For the text-containing cell, return its midpoint in [X, Y] coordinate format. 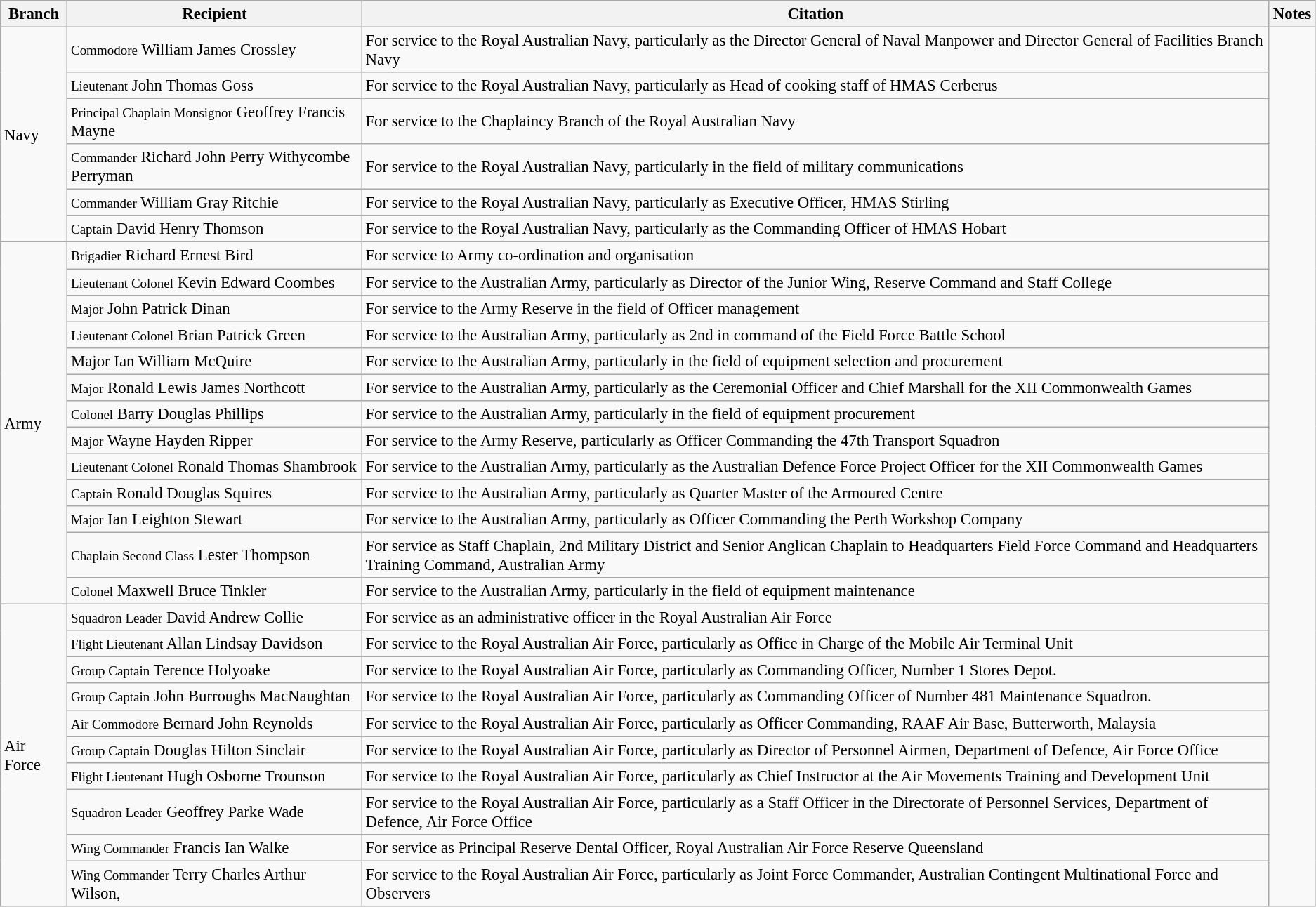
For service as Principal Reserve Dental Officer, Royal Australian Air Force Reserve Queensland [815, 848]
Commander William Gray Ritchie [215, 203]
Brigadier Richard Ernest Bird [215, 256]
Squadron Leader Geoffrey Parke Wade [215, 812]
Squadron Leader David Andrew Collie [215, 618]
Principal Chaplain Monsignor Geoffrey Francis Mayne [215, 122]
Recipient [215, 14]
Group Captain Terence Holyoake [215, 670]
Navy [34, 135]
For service to the Royal Australian Navy, particularly as the Commanding Officer of HMAS Hobart [815, 230]
For service to the Chaplaincy Branch of the Royal Australian Navy [815, 122]
For service to the Royal Australian Air Force, particularly as Commanding Officer of Number 481 Maintenance Squadron. [815, 697]
Major Ian William McQuire [215, 361]
Major Ian Leighton Stewart [215, 519]
Army [34, 423]
Branch [34, 14]
For service to the Royal Australian Navy, particularly as the Director General of Naval Manpower and Director General of Facilities Branch Navy [815, 51]
Air Force [34, 755]
Flight Lieutenant Allan Lindsay Davidson [215, 644]
Lieutenant Colonel Brian Patrick Green [215, 335]
For service to the Royal Australian Air Force, particularly as Commanding Officer, Number 1 Stores Depot. [815, 670]
Captain Ronald Douglas Squires [215, 493]
For service to the Australian Army, particularly as 2nd in command of the Field Force Battle School [815, 335]
For service to the Royal Australian Air Force, particularly as Chief Instructor at the Air Movements Training and Development Unit [815, 776]
Lieutenant John Thomas Goss [215, 86]
Lieutenant Colonel Kevin Edward Coombes [215, 282]
For service to the Royal Australian Navy, particularly as Executive Officer, HMAS Stirling [815, 203]
Captain David Henry Thomson [215, 230]
Commodore William James Crossley [215, 51]
For service to the Australian Army, particularly as Officer Commanding the Perth Workshop Company [815, 519]
For service to the Australian Army, particularly as Director of the Junior Wing, Reserve Command and Staff College [815, 282]
Major Ronald Lewis James Northcott [215, 388]
For service to the Army Reserve, particularly as Officer Commanding the 47th Transport Squadron [815, 440]
For service to the Australian Army, particularly in the field of equipment maintenance [815, 591]
For service to the Royal Australian Navy, particularly in the field of military communications [815, 167]
For service to the Royal Australian Navy, particularly as Head of cooking staff of HMAS Cerberus [815, 86]
For service to the Royal Australian Air Force, particularly as Office in Charge of the Mobile Air Terminal Unit [815, 644]
Commander Richard John Perry Withycombe Perryman [215, 167]
Flight Lieutenant Hugh Osborne Trounson [215, 776]
Major John Patrick Dinan [215, 308]
For service to the Royal Australian Air Force, particularly as Joint Force Commander, Australian Contingent Multinational Force and Observers [815, 883]
For service to the Australian Army, particularly as the Australian Defence Force Project Officer for the XII Commonwealth Games [815, 467]
Lieutenant Colonel Ronald Thomas Shambrook [215, 467]
Colonel Barry Douglas Phillips [215, 414]
Major Wayne Hayden Ripper [215, 440]
Colonel Maxwell Bruce Tinkler [215, 591]
Wing Commander Terry Charles Arthur Wilson, [215, 883]
Group Captain John Burroughs MacNaughtan [215, 697]
Citation [815, 14]
For service to the Army Reserve in the field of Officer management [815, 308]
Wing Commander Francis Ian Walke [215, 848]
For service to the Australian Army, particularly in the field of equipment selection and procurement [815, 361]
For service to the Royal Australian Air Force, particularly as Officer Commanding, RAAF Air Base, Butterworth, Malaysia [815, 723]
For service to the Australian Army, particularly as Quarter Master of the Armoured Centre [815, 493]
For service to the Australian Army, particularly in the field of equipment procurement [815, 414]
Group Captain Douglas Hilton Sinclair [215, 750]
For service to Army co-ordination and organisation [815, 256]
For service as an administrative officer in the Royal Australian Air Force [815, 618]
For service to the Royal Australian Air Force, particularly as Director of Personnel Airmen, Department of Defence, Air Force Office [815, 750]
Air Commodore Bernard John Reynolds [215, 723]
For service to the Australian Army, particularly as the Ceremonial Officer and Chief Marshall for the XII Commonwealth Games [815, 388]
Chaplain Second Class Lester Thompson [215, 556]
Notes [1292, 14]
